Extract the [x, y] coordinate from the center of the cell holding the provided text.  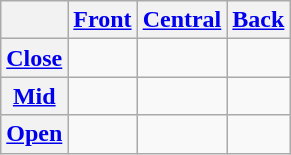
Mid [34, 96]
Close [34, 58]
Central [182, 20]
Back [258, 20]
Open [34, 134]
Front [102, 20]
